Identify which cell holds the provided text, then report its [x, y] central coordinate. 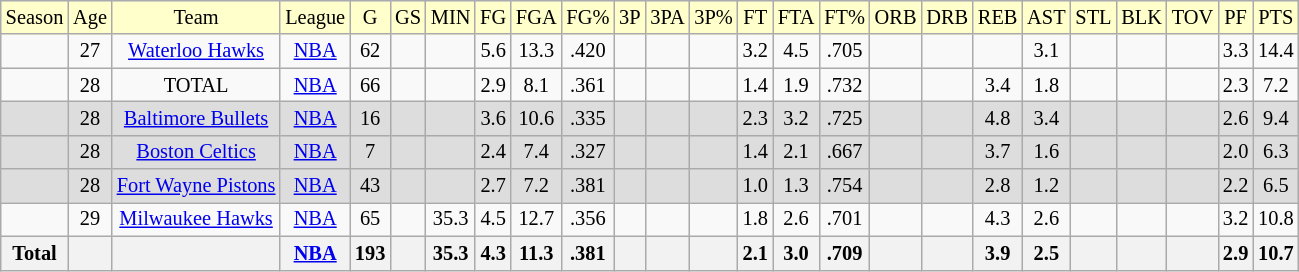
Team [196, 17]
3.0 [796, 253]
G [370, 17]
29 [90, 219]
3.7 [998, 152]
DRB [947, 17]
Milwaukee Hawks [196, 219]
.335 [588, 118]
FT% [844, 17]
Total [34, 253]
FTA [796, 17]
7 [370, 152]
1.3 [796, 186]
8.1 [536, 85]
11.3 [536, 253]
1.6 [1046, 152]
27 [90, 51]
FG [493, 17]
PF [1236, 17]
2.8 [998, 186]
.725 [844, 118]
62 [370, 51]
.420 [588, 51]
16 [370, 118]
65 [370, 219]
1.9 [796, 85]
ORB [896, 17]
9.4 [1276, 118]
43 [370, 186]
.754 [844, 186]
FT [756, 17]
PTS [1276, 17]
193 [370, 253]
BLK [1141, 17]
2.5 [1046, 253]
.701 [844, 219]
MIN [450, 17]
4.8 [998, 118]
3P% [713, 17]
1.2 [1046, 186]
12.7 [536, 219]
TOTAL [196, 85]
13.3 [536, 51]
Waterloo Hawks [196, 51]
.705 [844, 51]
3.1 [1046, 51]
.327 [588, 152]
Boston Celtics [196, 152]
Baltimore Bullets [196, 118]
6.5 [1276, 186]
1.0 [756, 186]
Age [90, 17]
6.3 [1276, 152]
66 [370, 85]
TOV [1192, 17]
3P [630, 17]
3.3 [1236, 51]
AST [1046, 17]
FG% [588, 17]
7.4 [536, 152]
10.7 [1276, 253]
.732 [844, 85]
FGA [536, 17]
2.2 [1236, 186]
5.6 [493, 51]
10.6 [536, 118]
.356 [588, 219]
2.7 [493, 186]
3.9 [998, 253]
2.0 [1236, 152]
League [315, 17]
2.4 [493, 152]
14.4 [1276, 51]
Season [34, 17]
Fort Wayne Pistons [196, 186]
GS [408, 17]
REB [998, 17]
3.6 [493, 118]
10.8 [1276, 219]
.709 [844, 253]
STL [1093, 17]
.361 [588, 85]
.667 [844, 152]
3PA [667, 17]
